Locate the cell with the specified text and output its [x, y] center coordinate. 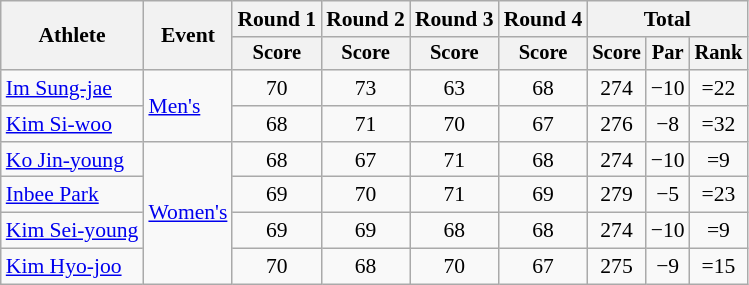
Kim Sei-young [72, 231]
=22 [719, 88]
−9 [668, 267]
−5 [668, 195]
73 [366, 88]
Inbee Park [72, 195]
Round 3 [454, 19]
=32 [719, 124]
=23 [719, 195]
−8 [668, 124]
Women's [188, 213]
63 [454, 88]
Kim Hyo-joo [72, 267]
Round 2 [366, 19]
275 [616, 267]
Im Sung-jae [72, 88]
Par [668, 54]
276 [616, 124]
279 [616, 195]
Round 1 [276, 19]
=15 [719, 267]
Kim Si-woo [72, 124]
Event [188, 36]
Rank [719, 54]
Ko Jin-young [72, 160]
Total [667, 19]
Men's [188, 106]
Athlete [72, 36]
Round 4 [544, 19]
